Output the [x, y] coordinate of the center of the cell containing the given text.  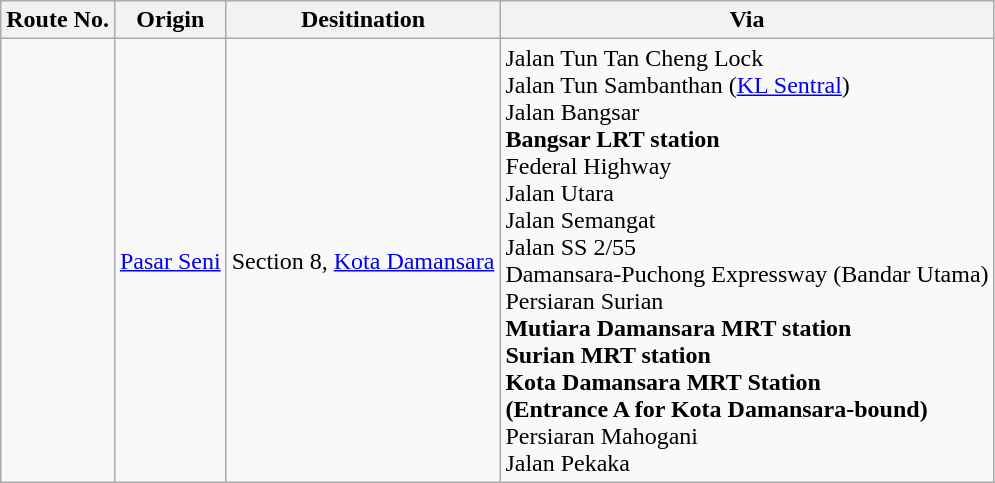
Via [747, 20]
Desitination [363, 20]
Route No. [58, 20]
Section 8, Kota Damansara [363, 260]
Pasar Seni [170, 260]
Origin [170, 20]
